For the text-containing cell, return its midpoint in (x, y) coordinate format. 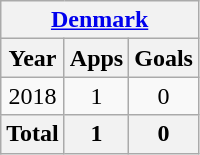
Total (33, 134)
Apps (96, 58)
Denmark (100, 20)
2018 (33, 96)
Year (33, 58)
Goals (164, 58)
